Find where the given text appears and provide that cell's center as (X, Y) coordinate. 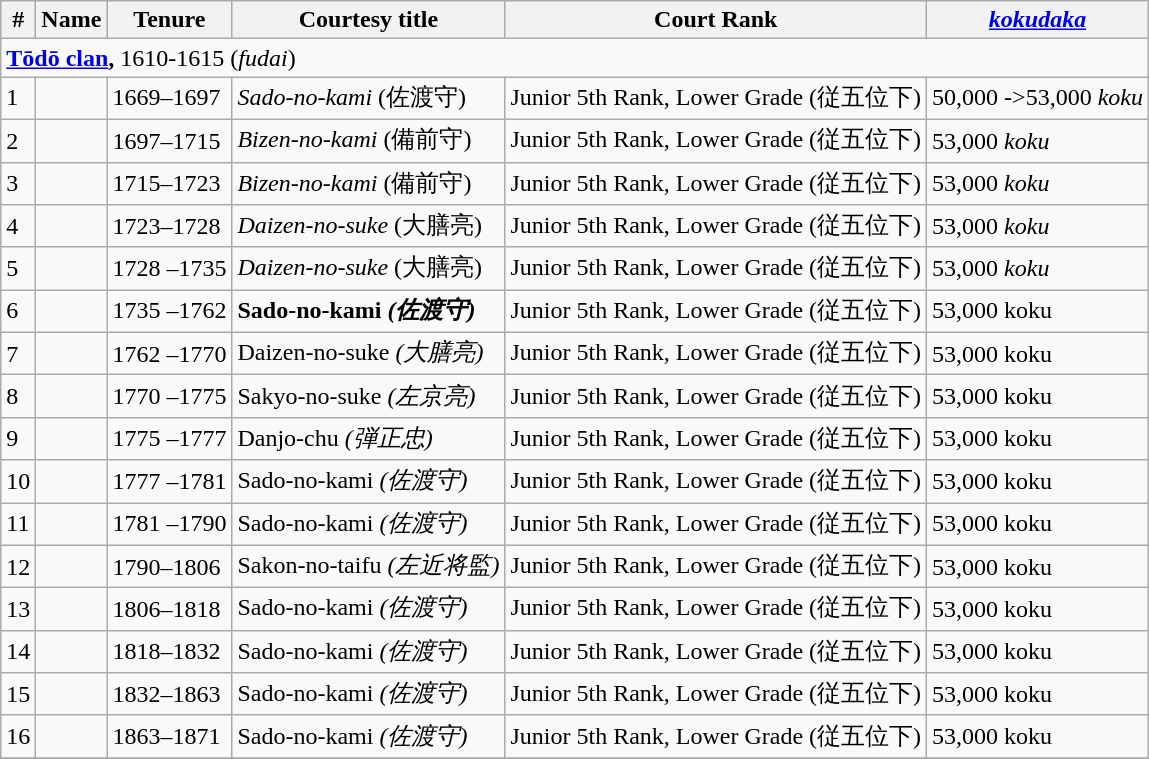
Sakon-no-taifu (左近将監) (368, 566)
11 (18, 524)
1806–1818 (170, 610)
kokudaka (1038, 20)
1669–1697 (170, 98)
Tōdō clan, 1610-1615 (fudai) (575, 58)
1775 –1777 (170, 438)
12 (18, 566)
Court Rank (716, 20)
1735 –1762 (170, 312)
8 (18, 396)
1715–1723 (170, 184)
1 (18, 98)
1832–1863 (170, 694)
15 (18, 694)
1818–1832 (170, 652)
Tenure (170, 20)
1723–1728 (170, 226)
Courtesy title (368, 20)
1777 –1781 (170, 482)
13 (18, 610)
3 (18, 184)
6 (18, 312)
1728 –1735 (170, 268)
4 (18, 226)
50,000 ->53,000 koku (1038, 98)
Sakyo-no-suke (左京亮) (368, 396)
1697–1715 (170, 140)
# (18, 20)
16 (18, 736)
9 (18, 438)
7 (18, 354)
1790–1806 (170, 566)
Danjo-chu (弾正忠) (368, 438)
1762 –1770 (170, 354)
2 (18, 140)
5 (18, 268)
14 (18, 652)
1770 –1775 (170, 396)
Name (72, 20)
1863–1871 (170, 736)
1781 –1790 (170, 524)
10 (18, 482)
